Extract the (x, y) coordinate from the center of the cell holding the provided text.  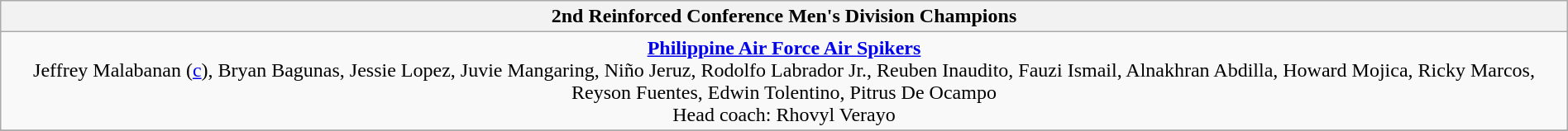
2nd Reinforced Conference Men's Division Champions (784, 16)
